Provide the (x, y) coordinate of the cell's center where the given text is located.  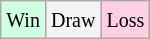
Win (24, 20)
Loss (126, 20)
Draw (72, 20)
